Pinpoint the cell where the given text exists, returning its (x, y) midpoint coordinate. 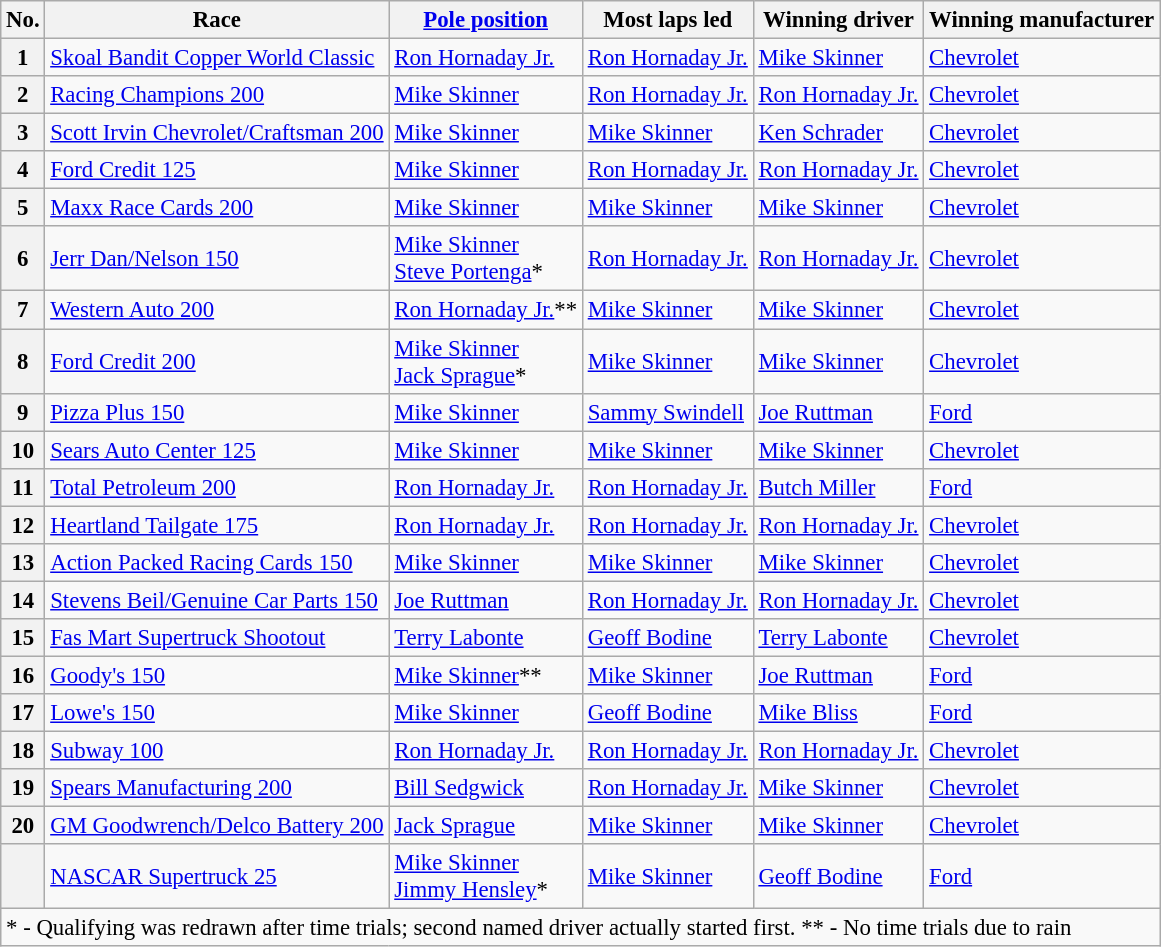
Heartland Tailgate 175 (217, 525)
Butch Miller (838, 487)
Sears Auto Center 125 (217, 450)
9 (23, 412)
18 (23, 751)
17 (23, 713)
Winning driver (838, 20)
Fas Mart Supertruck Shootout (217, 638)
10 (23, 450)
Action Packed Racing Cards 150 (217, 563)
6 (23, 258)
Total Petroleum 200 (217, 487)
1 (23, 58)
* - Qualifying was redrawn after time trials; second named driver actually started first. ** - No time trials due to rain (580, 928)
20 (23, 826)
Skoal Bandit Copper World Classic (217, 58)
Maxx Race Cards 200 (217, 208)
5 (23, 208)
Spears Manufacturing 200 (217, 788)
Western Auto 200 (217, 310)
11 (23, 487)
Racing Champions 200 (217, 95)
Mike SkinnerSteve Portenga* (486, 258)
Lowe's 150 (217, 713)
Mike SkinnerJack Sprague* (486, 362)
7 (23, 310)
Goody's 150 (217, 675)
15 (23, 638)
Bill Sedgwick (486, 788)
Ron Hornaday Jr.** (486, 310)
Scott Irvin Chevrolet/Craftsman 200 (217, 133)
Subway 100 (217, 751)
Ken Schrader (838, 133)
Mike Skinner** (486, 675)
Sammy Swindell (668, 412)
Winning manufacturer (1042, 20)
12 (23, 525)
19 (23, 788)
No. (23, 20)
Jerr Dan/Nelson 150 (217, 258)
Pizza Plus 150 (217, 412)
3 (23, 133)
Ford Credit 200 (217, 362)
13 (23, 563)
NASCAR Supertruck 25 (217, 876)
4 (23, 170)
Most laps led (668, 20)
16 (23, 675)
Mike SkinnerJimmy Hensley* (486, 876)
Ford Credit 125 (217, 170)
Pole position (486, 20)
Race (217, 20)
Stevens Beil/Genuine Car Parts 150 (217, 600)
8 (23, 362)
Jack Sprague (486, 826)
Mike Bliss (838, 713)
14 (23, 600)
2 (23, 95)
GM Goodwrench/Delco Battery 200 (217, 826)
